Return the [X, Y] coordinate for the center point of the cell that contains the specified text.  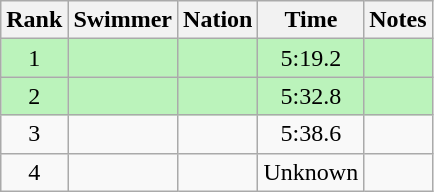
5:19.2 [311, 58]
Swimmer [123, 20]
5:32.8 [311, 96]
3 [34, 134]
Notes [398, 20]
2 [34, 96]
Unknown [311, 172]
5:38.6 [311, 134]
Rank [34, 20]
Nation [218, 20]
4 [34, 172]
Time [311, 20]
1 [34, 58]
